Return the (X, Y) coordinate for the center point of the cell that contains the specified text.  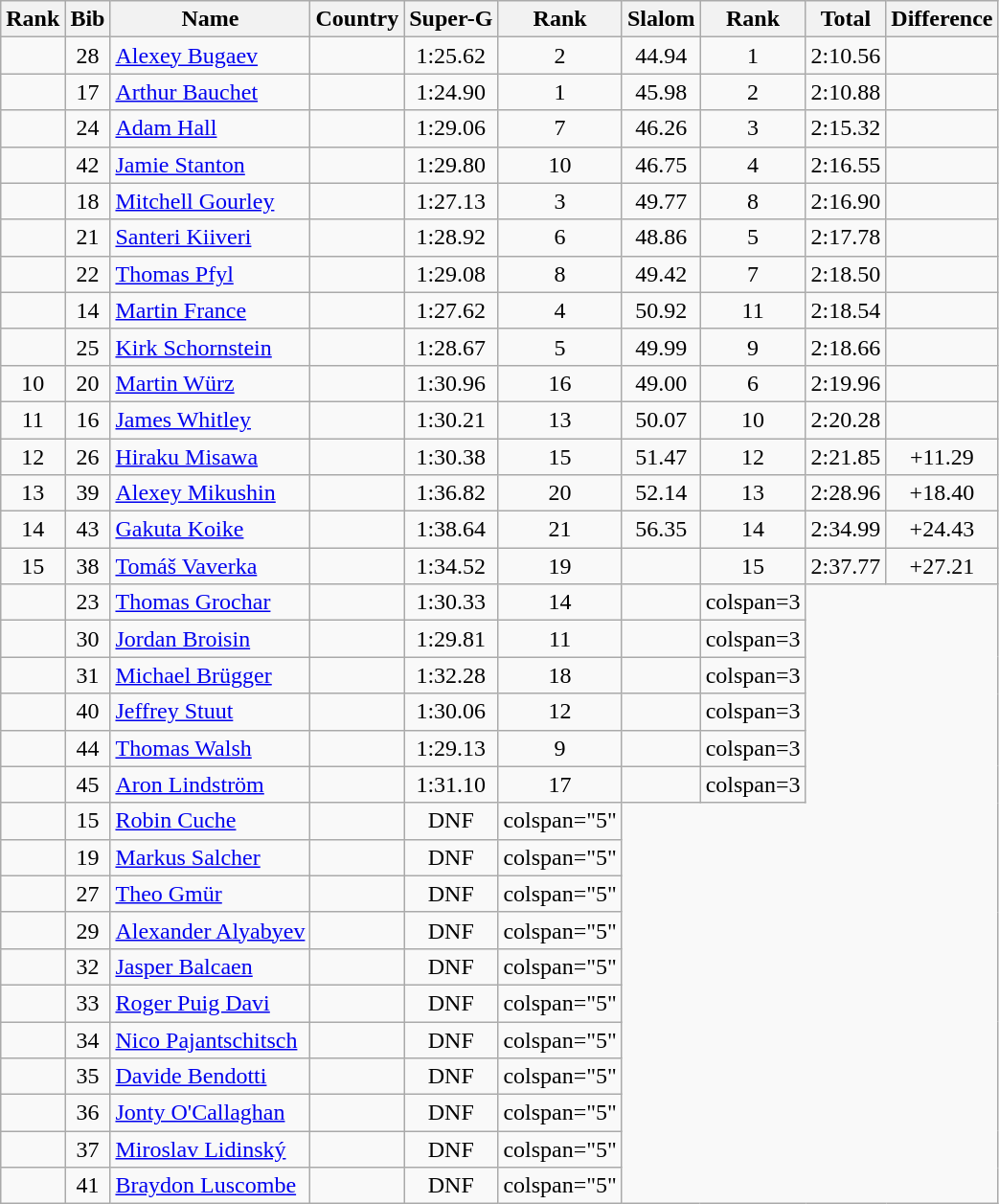
51.47 (661, 457)
Super-G (451, 19)
Roger Puig Davi (211, 1003)
2:16.55 (846, 165)
46.75 (661, 165)
Martin France (211, 310)
Country (357, 19)
2:18.50 (846, 274)
45.98 (661, 92)
1:27.13 (451, 201)
Jasper Balcaen (211, 966)
45 (88, 784)
Mitchell Gourley (211, 201)
37 (88, 1149)
1:27.62 (451, 310)
44 (88, 748)
38 (88, 566)
+11.29 (942, 457)
24 (88, 128)
46.26 (661, 128)
31 (88, 675)
Difference (942, 19)
2:19.96 (846, 383)
1:30.38 (451, 457)
2:15.32 (846, 128)
50.07 (661, 420)
1:32.28 (451, 675)
Hiraku Misawa (211, 457)
Slalom (661, 19)
39 (88, 493)
Thomas Pfyl (211, 274)
44.94 (661, 56)
2:28.96 (846, 493)
35 (88, 1077)
34 (88, 1039)
+27.21 (942, 566)
1:28.67 (451, 347)
49.42 (661, 274)
27 (88, 894)
30 (88, 639)
2:16.90 (846, 201)
1:24.90 (451, 92)
1:29.06 (451, 128)
1:25.62 (451, 56)
2:20.28 (846, 420)
1:38.64 (451, 530)
Jeffrey Stuut (211, 712)
49.77 (661, 201)
1:29.80 (451, 165)
Total (846, 19)
1:29.08 (451, 274)
1:30.33 (451, 602)
Thomas Walsh (211, 748)
41 (88, 1186)
43 (88, 530)
49.99 (661, 347)
1:30.06 (451, 712)
2:10.88 (846, 92)
2:18.54 (846, 310)
2:37.77 (846, 566)
Nico Pajantschitsch (211, 1039)
2:18.66 (846, 347)
James Whitley (211, 420)
25 (88, 347)
Kirk Schornstein (211, 347)
2:21.85 (846, 457)
1:29.81 (451, 639)
Tomáš Vaverka (211, 566)
33 (88, 1003)
36 (88, 1113)
Theo Gmür (211, 894)
Name (211, 19)
+18.40 (942, 493)
1:28.92 (451, 238)
1:30.21 (451, 420)
23 (88, 602)
Alexander Alyabyev (211, 930)
Braydon Luscombe (211, 1186)
Jordan Broisin (211, 639)
22 (88, 274)
Bib (88, 19)
Arthur Bauchet (211, 92)
1:29.13 (451, 748)
2:34.99 (846, 530)
Aron Lindström (211, 784)
49.00 (661, 383)
Martin Würz (211, 383)
Miroslav Lidinský (211, 1149)
2:10.56 (846, 56)
48.86 (661, 238)
56.35 (661, 530)
Alexey Mikushin (211, 493)
+24.43 (942, 530)
1:30.96 (451, 383)
Jamie Stanton (211, 165)
Adam Hall (211, 128)
Davide Bendotti (211, 1077)
Alexey Bugaev (211, 56)
1:34.52 (451, 566)
50.92 (661, 310)
28 (88, 56)
Robin Cuche (211, 821)
Michael Brügger (211, 675)
2:17.78 (846, 238)
Jonty O'Callaghan (211, 1113)
40 (88, 712)
Thomas Grochar (211, 602)
1:36.82 (451, 493)
26 (88, 457)
Gakuta Koike (211, 530)
29 (88, 930)
Markus Salcher (211, 857)
52.14 (661, 493)
1:31.10 (451, 784)
32 (88, 966)
Santeri Kiiveri (211, 238)
42 (88, 165)
